Return the [x, y] coordinate for the center point of the cell that contains the specified text.  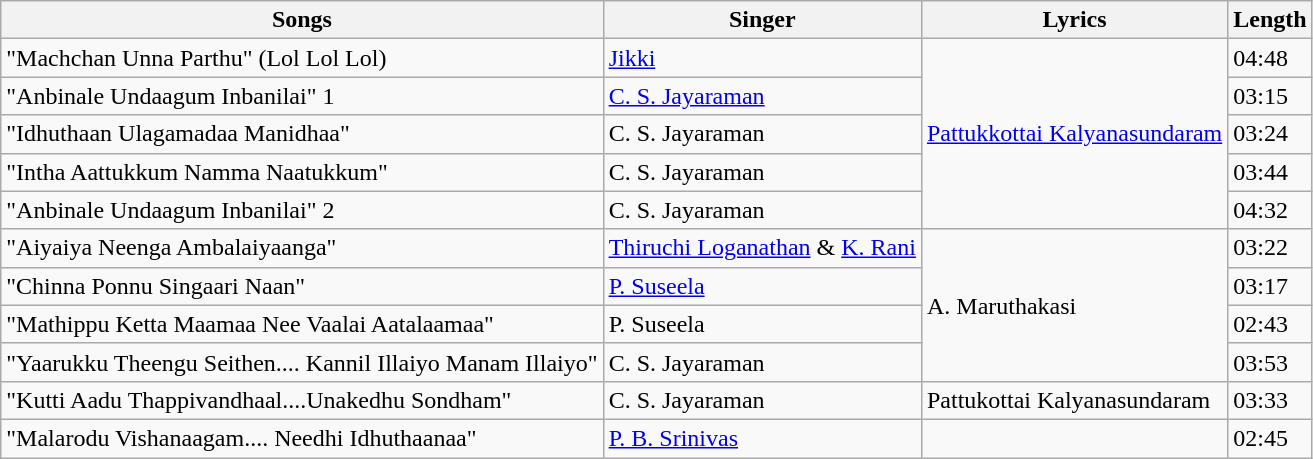
Pattukottai Kalyanasundaram [1074, 400]
"Anbinale Undaagum Inbanilai" 1 [302, 96]
Thiruchi Loganathan & K. Rani [762, 248]
03:17 [1270, 286]
Length [1270, 20]
Lyrics [1074, 20]
03:15 [1270, 96]
03:22 [1270, 248]
"Anbinale Undaagum Inbanilai" 2 [302, 210]
02:45 [1270, 438]
04:32 [1270, 210]
"Idhuthaan Ulagamadaa Manidhaa" [302, 134]
Pattukkottai Kalyanasundaram [1074, 134]
Singer [762, 20]
"Malarodu Vishanaagam.... Needhi Idhuthaanaa" [302, 438]
"Intha Aattukkum Namma Naatukkum" [302, 172]
04:48 [1270, 58]
02:43 [1270, 324]
03:24 [1270, 134]
03:53 [1270, 362]
"Aiyaiya Neenga Ambalaiyaanga" [302, 248]
"Kutti Aadu Thappivandhaal....Unakedhu Sondham" [302, 400]
"Mathippu Ketta Maamaa Nee Vaalai Aatalaamaa" [302, 324]
03:33 [1270, 400]
03:44 [1270, 172]
P. B. Srinivas [762, 438]
A. Maruthakasi [1074, 305]
"Chinna Ponnu Singaari Naan" [302, 286]
"Yaarukku Theengu Seithen.... Kannil Illaiyo Manam Illaiyo" [302, 362]
Jikki [762, 58]
Songs [302, 20]
"Machchan Unna Parthu" (Lol Lol Lol) [302, 58]
